Capture the cell that displays the provided text and extract its [X, Y] central coordinate. 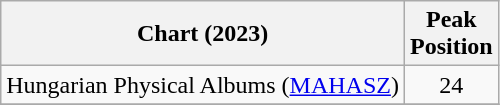
PeakPosition [451, 34]
Hungarian Physical Albums (MAHASZ) [203, 85]
Chart (2023) [203, 34]
24 [451, 85]
